Determine the [x, y] coordinate at the center of the cell enclosing the given text.  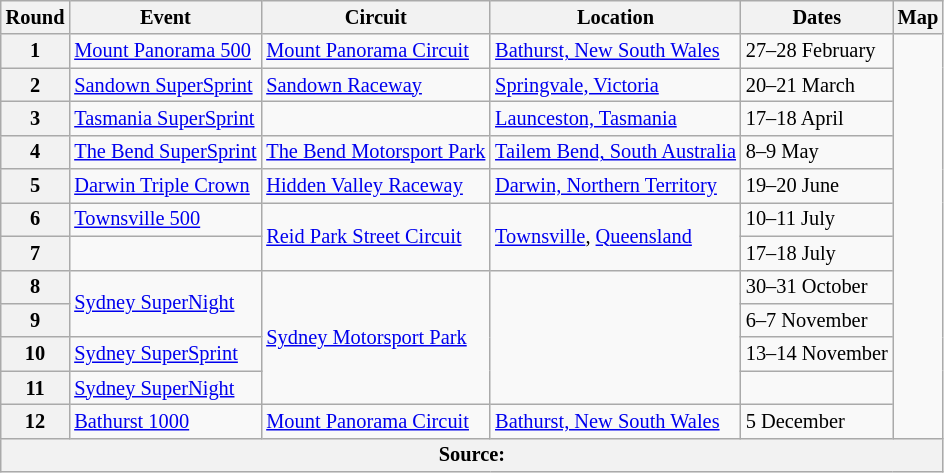
Round [36, 17]
Townsville, Queensland [616, 236]
8 [36, 287]
The Bend SuperSprint [165, 152]
11 [36, 388]
Launceston, Tasmania [616, 118]
10–11 July [817, 219]
17–18 July [817, 253]
Sydney SuperSprint [165, 354]
Mount Panorama 500 [165, 51]
Townsville 500 [165, 219]
Sandown Raceway [376, 85]
Sandown SuperSprint [165, 85]
2 [36, 85]
20–21 March [817, 85]
Event [165, 17]
Dates [817, 17]
7 [36, 253]
17–18 April [817, 118]
Circuit [376, 17]
10 [36, 354]
Bathurst 1000 [165, 421]
1 [36, 51]
5 December [817, 421]
9 [36, 320]
4 [36, 152]
Darwin, Northern Territory [616, 186]
Darwin Triple Crown [165, 186]
The Bend Motorsport Park [376, 152]
Source: [472, 455]
12 [36, 421]
13–14 November [817, 354]
Reid Park Street Circuit [376, 236]
27–28 February [817, 51]
8–9 May [817, 152]
6–7 November [817, 320]
19–20 June [817, 186]
Springvale, Victoria [616, 85]
3 [36, 118]
Location [616, 17]
6 [36, 219]
30–31 October [817, 287]
Tailem Bend, South Australia [616, 152]
Sydney Motorsport Park [376, 338]
Tasmania SuperSprint [165, 118]
5 [36, 186]
Hidden Valley Raceway [376, 186]
Map [918, 17]
